Capture the cell that displays the provided text and extract its (x, y) central coordinate. 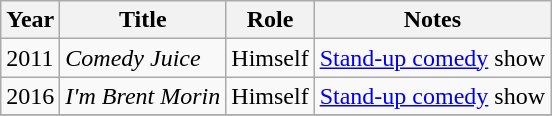
Notes (432, 20)
2011 (30, 58)
Year (30, 20)
Comedy Juice (143, 58)
Role (270, 20)
I'm Brent Morin (143, 96)
Title (143, 20)
2016 (30, 96)
